Detect which cell encompasses the target text, then output its (X, Y) center coordinate. 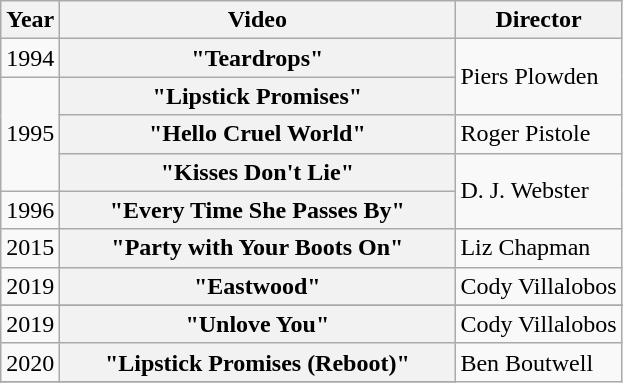
"Teardrops" (258, 58)
Liz Chapman (538, 248)
"Kisses Don't Lie" (258, 172)
2015 (30, 248)
"Every Time She Passes By" (258, 210)
1996 (30, 210)
Video (258, 20)
"Unlove You" (258, 324)
D. J. Webster (538, 191)
"Hello Cruel World" (258, 134)
Director (538, 20)
1995 (30, 134)
"Lipstick Promises (Reboot)" (258, 362)
2020 (30, 362)
"Party with Your Boots On" (258, 248)
"Lipstick Promises" (258, 96)
Roger Pistole (538, 134)
"Eastwood" (258, 286)
Ben Boutwell (538, 362)
Year (30, 20)
1994 (30, 58)
Piers Plowden (538, 77)
